Capture the cell that displays the provided text and extract its (x, y) central coordinate. 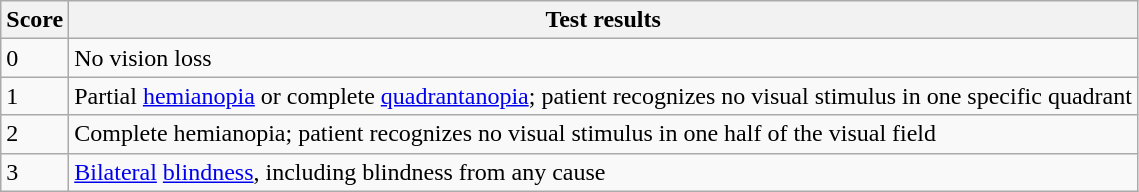
Complete hemianopia; patient recognizes no visual stimulus in one half of the visual field (604, 134)
Score (35, 20)
Bilateral blindness, including blindness from any cause (604, 172)
3 (35, 172)
2 (35, 134)
Partial hemianopia or complete quadrantanopia; patient recognizes no visual stimulus in one specific quadrant (604, 96)
Test results (604, 20)
No vision loss (604, 58)
0 (35, 58)
1 (35, 96)
